From the cell containing the given text, extract its center point as [X, Y] coordinate. 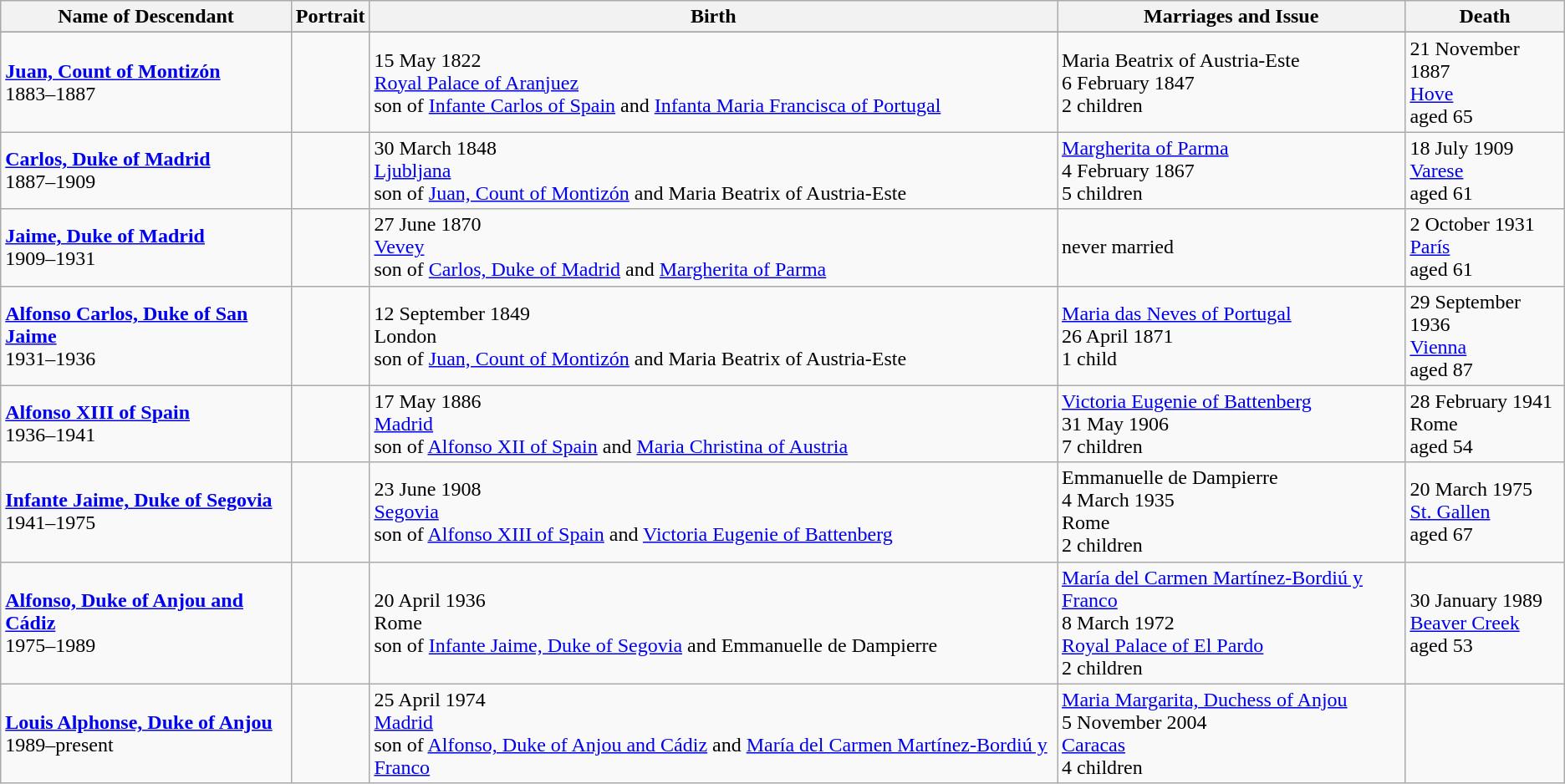
27 June 1870Veveyson of Carlos, Duke of Madrid and Margherita of Parma [714, 247]
María del Carmen Martínez-Bordiú y Franco8 March 1972Royal Palace of El Pardo2 children [1231, 623]
2 October 1931Parísaged 61 [1485, 247]
21 November 1887Hoveaged 65 [1485, 82]
Infante Jaime, Duke of Segovia1941–1975 [146, 512]
Portrait [330, 17]
25 April 1974Madridson of Alfonso, Duke of Anjou and Cádiz and María del Carmen Martínez-Bordiú y Franco [714, 734]
Name of Descendant [146, 17]
Victoria Eugenie of Battenberg31 May 19067 children [1231, 424]
Jaime, Duke of Madrid1909–1931 [146, 247]
17 May 1886Madridson of Alfonso XII of Spain and Maria Christina of Austria [714, 424]
18 July 1909Vareseaged 61 [1485, 171]
30 March 1848Ljubljanason of Juan, Count of Montizón and Maria Beatrix of Austria-Este [714, 171]
28 February 1941Romeaged 54 [1485, 424]
15 May 1822Royal Palace of Aranjuezson of Infante Carlos of Spain and Infanta Maria Francisca of Portugal [714, 82]
Birth [714, 17]
Death [1485, 17]
23 June 1908Segoviason of Alfonso XIII of Spain and Victoria Eugenie of Battenberg [714, 512]
Maria Beatrix of Austria-Este6 February 18472 children [1231, 82]
12 September 1849Londonson of Juan, Count of Montizón and Maria Beatrix of Austria-Este [714, 336]
Margherita of Parma4 February 18675 children [1231, 171]
Emmanuelle de Dampierre4 March 1935Rome2 children [1231, 512]
never married [1231, 247]
Maria das Neves of Portugal26 April 18711 child [1231, 336]
29 September 1936Viennaaged 87 [1485, 336]
Carlos, Duke of Madrid1887–1909 [146, 171]
Alfonso Carlos, Duke of San Jaime1931–1936 [146, 336]
30 January 1989Beaver Creekaged 53 [1485, 623]
Marriages and Issue [1231, 17]
Maria Margarita, Duchess of Anjou5 November 2004Caracas4 children [1231, 734]
Juan, Count of Montizón1883–1887 [146, 82]
20 March 1975St. Gallenaged 67 [1485, 512]
20 April 1936Romeson of Infante Jaime, Duke of Segovia and Emmanuelle de Dampierre [714, 623]
Louis Alphonse, Duke of Anjou1989–present [146, 734]
Alfonso XIII of Spain1936–1941 [146, 424]
Alfonso, Duke of Anjou and Cádiz1975–1989 [146, 623]
